For the text-containing cell, return its midpoint in [X, Y] coordinate format. 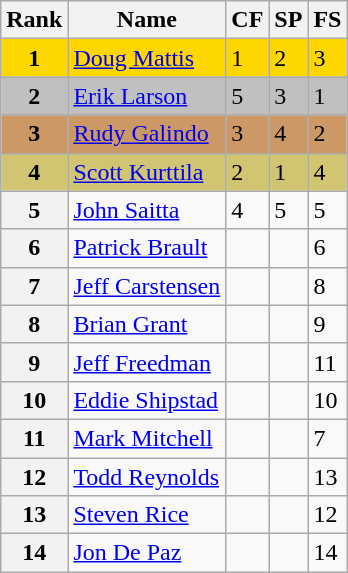
Eddie Shipstad [147, 400]
Jon De Paz [147, 553]
Mark Mitchell [147, 438]
FS [328, 20]
Doug Mattis [147, 58]
Jeff Carstensen [147, 286]
CF [248, 20]
Name [147, 20]
Scott Kurttila [147, 172]
Rudy Galindo [147, 134]
John Saitta [147, 210]
Steven Rice [147, 515]
SP [288, 20]
Todd Reynolds [147, 477]
Brian Grant [147, 324]
Rank [34, 20]
Patrick Brault [147, 248]
Jeff Freedman [147, 362]
Erik Larson [147, 96]
